Scan for the cell matching the given text and deliver its [X, Y] coordinate at center. 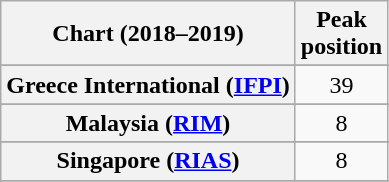
Greece International (IFPI) [148, 85]
Peakposition [341, 34]
Chart (2018–2019) [148, 34]
39 [341, 85]
Singapore (RIAS) [148, 161]
Malaysia (RIM) [148, 123]
